Provide the (x, y) coordinate of the cell's center where the given text is located.  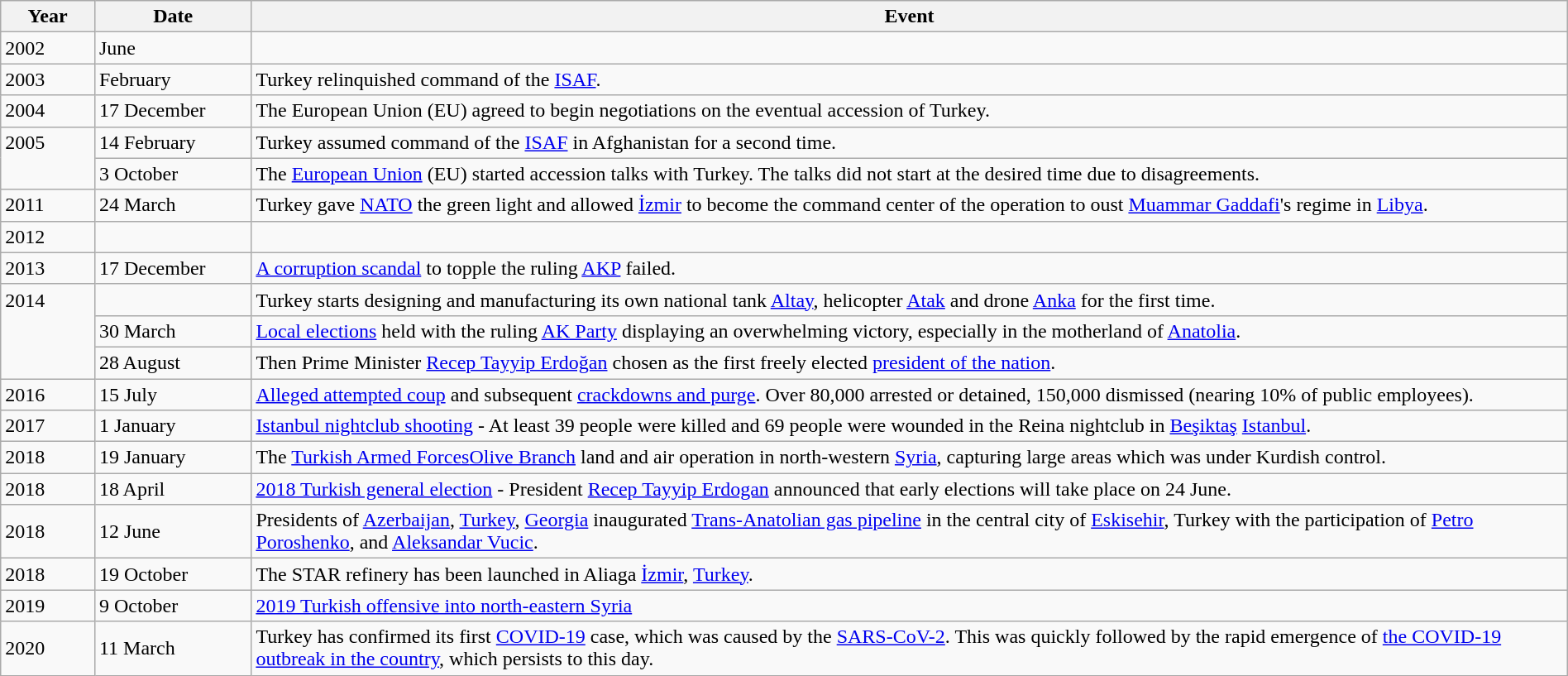
Year (48, 17)
2003 (48, 79)
Turkey assumed command of the ISAF in Afghanistan for a second time. (910, 142)
Then Prime Minister Recep Tayyip Erdoğan chosen as the first freely elected president of the nation. (910, 362)
Istanbul nightclub shooting - At least 39 people were killed and 69 people were wounded in the Reina nightclub in Beşiktaş Istanbul. (910, 426)
2014 (48, 331)
12 June (172, 531)
2011 (48, 205)
The Turkish Armed ForcesOlive Branch land and air operation in north-western Syria, capturing large areas which was under Kurdish control. (910, 458)
The European Union (EU) started accession talks with Turkey. The talks did not start at the desired time due to disagreements. (910, 174)
2018 Turkish general election - President Recep Tayyip Erdogan announced that early elections will take place on 24 June. (910, 489)
14 February (172, 142)
11 March (172, 649)
30 March (172, 331)
2016 (48, 395)
19 January (172, 458)
3 October (172, 174)
2005 (48, 158)
2017 (48, 426)
Turkey starts designing and manufacturing its own national tank Altay, helicopter Atak and drone Anka for the first time. (910, 300)
Local elections held with the ruling AK Party displaying an overwhelming victory, especially in the motherland of Anatolia. (910, 331)
2019 Turkish offensive into north-eastern Syria (910, 606)
2013 (48, 268)
February (172, 79)
Event (910, 17)
24 March (172, 205)
9 October (172, 606)
2019 (48, 606)
Turkey gave NATO the green light and allowed İzmir to become the command center of the operation to oust Muammar Gaddafi's regime in Libya. (910, 205)
The STAR refinery has been launched in Aliaga İzmir, Turkey. (910, 574)
15 July (172, 395)
2004 (48, 111)
A corruption scandal to topple the ruling AKP failed. (910, 268)
The European Union (EU) agreed to begin negotiations on the eventual accession of Turkey. (910, 111)
June (172, 48)
18 April (172, 489)
19 October (172, 574)
1 January (172, 426)
Alleged attempted coup and subsequent crackdowns and purge. Over 80,000 arrested or detained, 150,000 dismissed (nearing 10% of public employees). (910, 395)
2012 (48, 237)
Turkey relinquished command of the ISAF. (910, 79)
2002 (48, 48)
Date (172, 17)
2020 (48, 649)
28 August (172, 362)
